Output the [X, Y] coordinate of the center of the cell containing the given text.  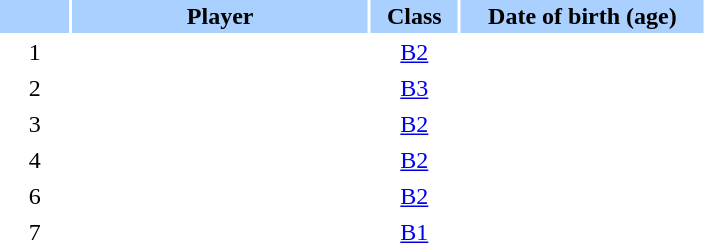
6 [34, 196]
2 [34, 88]
Date of birth (age) [582, 16]
4 [34, 160]
Player [220, 16]
1 [34, 52]
Class [414, 16]
3 [34, 124]
B3 [414, 88]
